Find where the given text appears and provide that cell's center as (X, Y) coordinate. 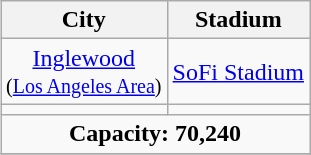
Inglewood (Los Angeles Area) (84, 72)
City (84, 20)
SoFi Stadium (238, 72)
Stadium (238, 20)
Capacity: 70,240 (154, 134)
